Search for the cell housing the specified text and yield its [X, Y] center coordinate. 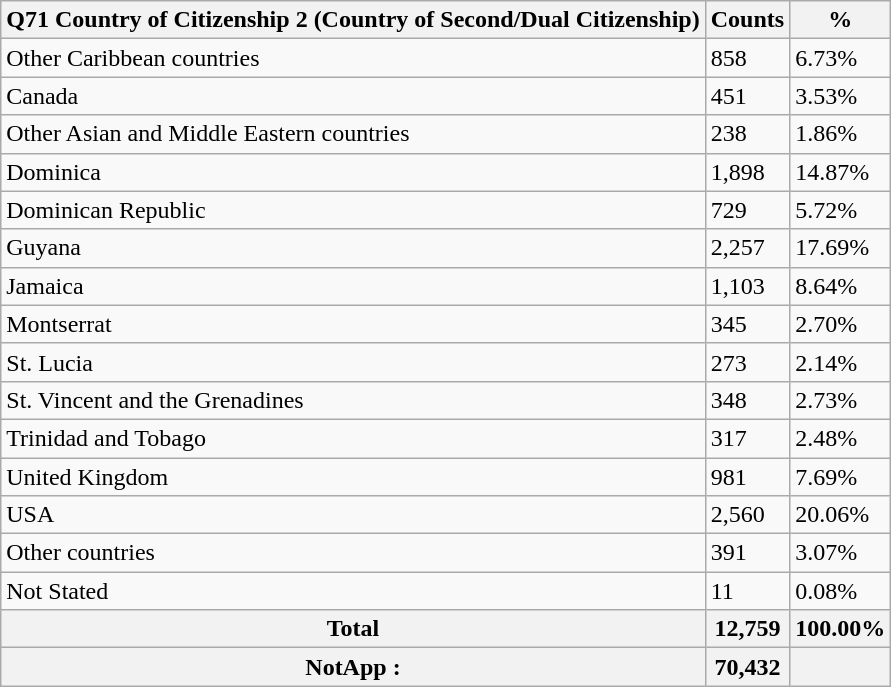
Counts [747, 20]
Guyana [353, 248]
1,898 [747, 172]
70,432 [747, 667]
St. Vincent and the Grenadines [353, 400]
1,103 [747, 286]
11 [747, 591]
USA [353, 515]
345 [747, 324]
2,560 [747, 515]
17.69% [840, 248]
5.72% [840, 210]
12,759 [747, 629]
Dominican Republic [353, 210]
Q71 Country of Citizenship 2 (Country of Second/Dual Citizenship) [353, 20]
Other Asian and Middle Eastern countries [353, 134]
Trinidad and Tobago [353, 438]
8.64% [840, 286]
6.73% [840, 58]
14.87% [840, 172]
2.73% [840, 400]
238 [747, 134]
% [840, 20]
2,257 [747, 248]
St. Lucia [353, 362]
2.48% [840, 438]
Other countries [353, 553]
Dominica [353, 172]
348 [747, 400]
Jamaica [353, 286]
858 [747, 58]
391 [747, 553]
Not Stated [353, 591]
2.70% [840, 324]
20.06% [840, 515]
981 [747, 477]
Total [353, 629]
Canada [353, 96]
1.86% [840, 134]
United Kingdom [353, 477]
Other Caribbean countries [353, 58]
273 [747, 362]
7.69% [840, 477]
Montserrat [353, 324]
729 [747, 210]
2.14% [840, 362]
3.07% [840, 553]
317 [747, 438]
100.00% [840, 629]
NotApp : [353, 667]
0.08% [840, 591]
3.53% [840, 96]
451 [747, 96]
